Locate the cell with the specified text and output its [x, y] center coordinate. 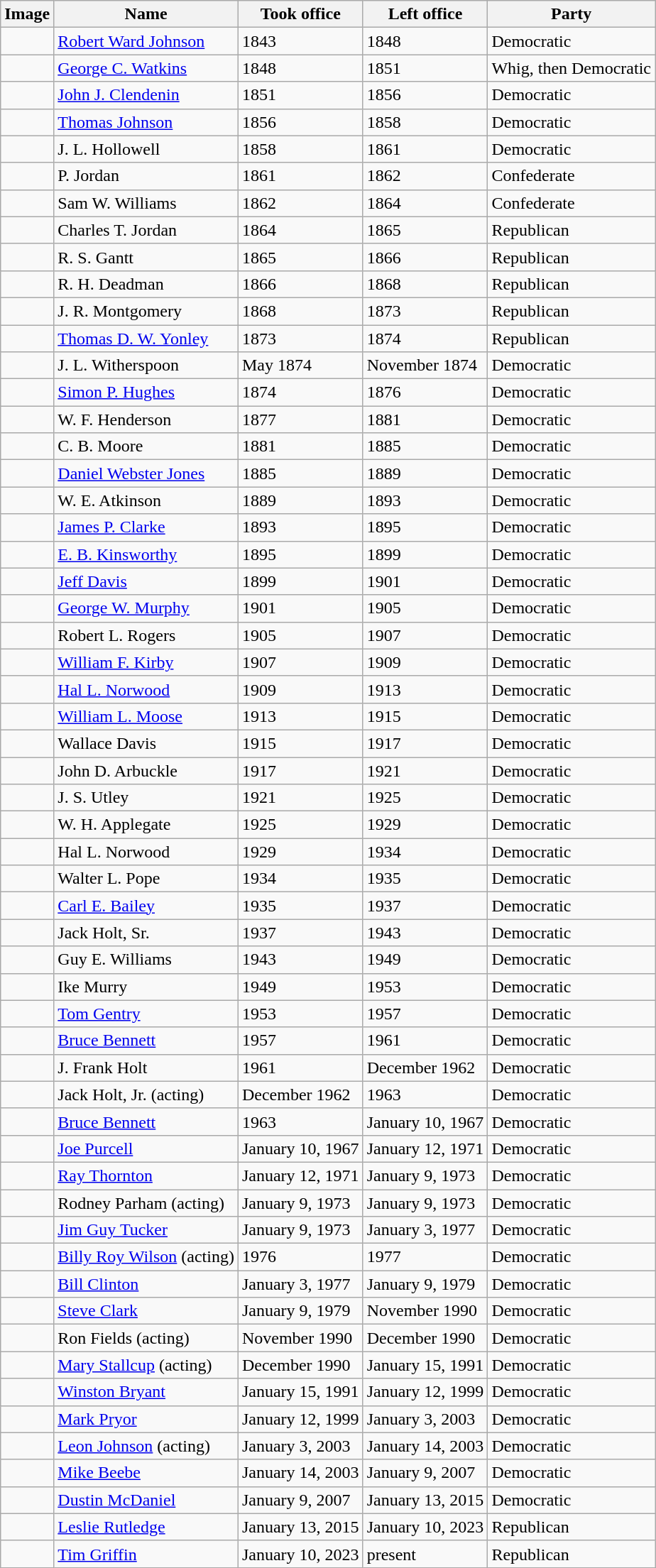
1877 [300, 420]
Daniel Webster Jones [146, 473]
Thomas D. W. Yonley [146, 339]
R. H. Deadman [146, 284]
Charles T. Jordan [146, 230]
Carl E. Bailey [146, 906]
Dustin McDaniel [146, 1500]
Whig, then Democratic [572, 68]
John D. Arbuckle [146, 770]
J. S. Utley [146, 798]
J. Frank Holt [146, 1068]
Thomas Johnson [146, 122]
November 1874 [425, 366]
Robert L. Rogers [146, 635]
Jeff Davis [146, 581]
Wallace Davis [146, 743]
Name [146, 14]
Jim Guy Tucker [146, 1230]
Ron Fields (acting) [146, 1338]
Jack Holt, Jr. (acting) [146, 1095]
Robert Ward Johnson [146, 41]
J. L. Witherspoon [146, 366]
William L. Moose [146, 716]
George W. Murphy [146, 608]
Ike Murry [146, 987]
1843 [300, 41]
W. H. Applegate [146, 825]
J. L. Hollowell [146, 149]
present [425, 1554]
Left office [425, 14]
Leslie Rutledge [146, 1527]
Guy E. Williams [146, 960]
May 1874 [300, 366]
Simon P. Hughes [146, 393]
Winston Bryant [146, 1392]
George C. Watkins [146, 68]
Sam W. Williams [146, 203]
Mike Beebe [146, 1473]
Tim Griffin [146, 1554]
Joe Purcell [146, 1148]
Mark Pryor [146, 1419]
Steve Clark [146, 1311]
W. E. Atkinson [146, 500]
P. Jordan [146, 176]
Bill Clinton [146, 1284]
C. B. Moore [146, 446]
Jack Holt, Sr. [146, 933]
Walter L. Pope [146, 879]
R. S. Gantt [146, 257]
W. F. Henderson [146, 420]
J. R. Montgomery [146, 311]
William F. Kirby [146, 662]
1977 [425, 1257]
Ray Thornton [146, 1175]
Party [572, 14]
1976 [300, 1257]
Image [27, 14]
E. B. Kinsworthy [146, 554]
1876 [425, 393]
Tom Gentry [146, 1014]
John J. Clendenin [146, 95]
James P. Clarke [146, 527]
Rodney Parham (acting) [146, 1203]
Billy Roy Wilson (acting) [146, 1257]
Mary Stallcup (acting) [146, 1365]
Leon Johnson (acting) [146, 1446]
Took office [300, 14]
